Scan for the cell matching the given text and deliver its [X, Y] coordinate at center. 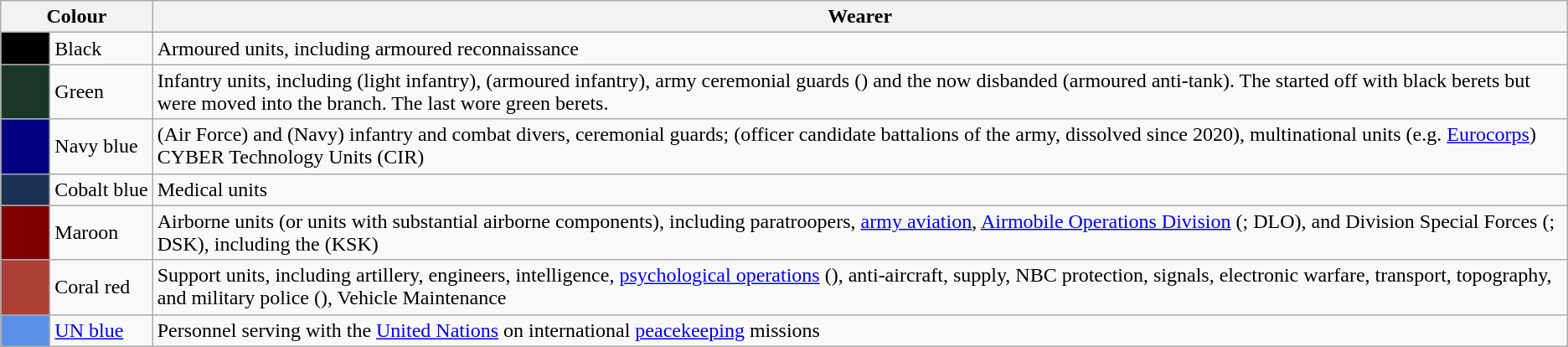
Green [101, 92]
Medical units [859, 189]
Navy blue [101, 146]
Colour [77, 17]
Maroon [101, 233]
UN blue [101, 330]
Cobalt blue [101, 189]
Personnel serving with the United Nations on international peacekeeping missions [859, 330]
Armoured units, including armoured reconnaissance [859, 49]
Coral red [101, 287]
Black [101, 49]
Wearer [859, 17]
